Extract the (x, y) coordinate from the center of the cell holding the provided text.  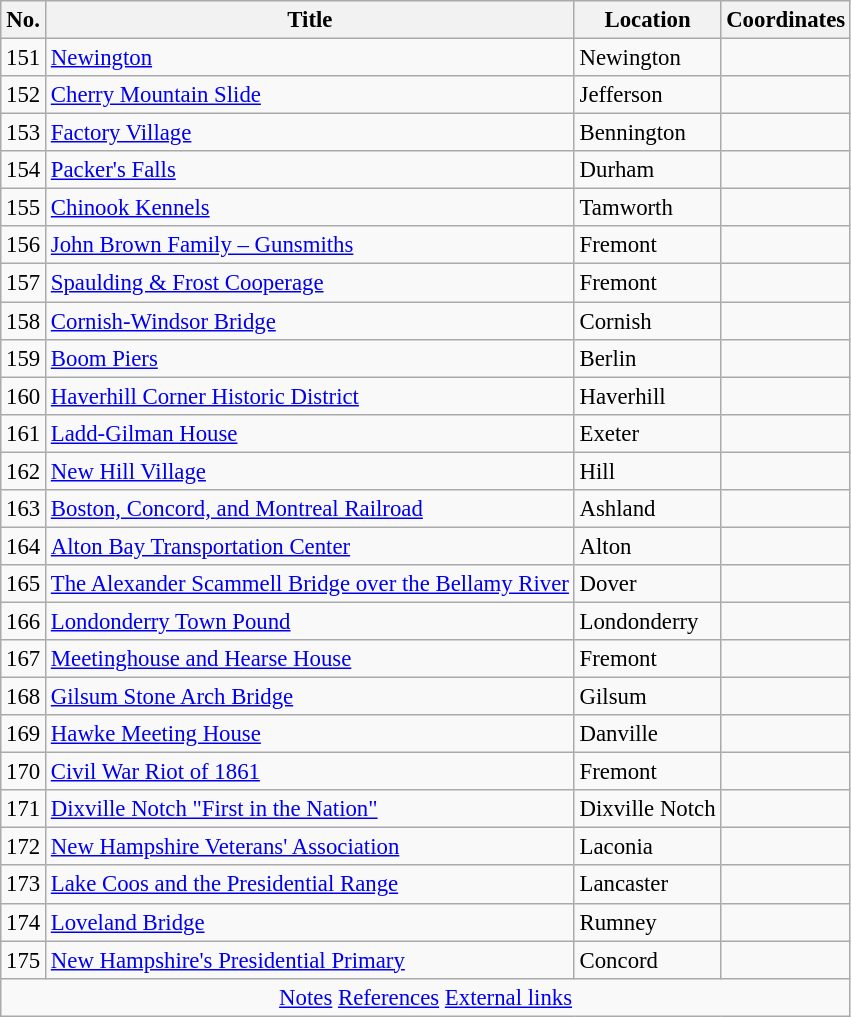
New Hampshire Veterans' Association (310, 847)
162 (24, 471)
174 (24, 922)
Ladd-Gilman House (310, 433)
Lake Coos and the Presidential Range (310, 885)
Londonderry Town Pound (310, 621)
Boston, Concord, and Montreal Railroad (310, 509)
Cornish (648, 321)
167 (24, 659)
Concord (648, 960)
New Hampshire's Presidential Primary (310, 960)
Loveland Bridge (310, 922)
Location (648, 20)
Chinook Kennels (310, 208)
164 (24, 546)
152 (24, 95)
Gilsum (648, 697)
Title (310, 20)
Danville (648, 734)
Durham (648, 170)
Ashland (648, 509)
Meetinghouse and Hearse House (310, 659)
Hawke Meeting House (310, 734)
157 (24, 283)
Hill (648, 471)
Coordinates (786, 20)
159 (24, 358)
Spaulding & Frost Cooperage (310, 283)
Alton (648, 546)
Packer's Falls (310, 170)
Cherry Mountain Slide (310, 95)
Laconia (648, 847)
172 (24, 847)
170 (24, 772)
160 (24, 396)
Lancaster (648, 885)
154 (24, 170)
Rumney (648, 922)
158 (24, 321)
Factory Village (310, 133)
Boom Piers (310, 358)
151 (24, 58)
Londonderry (648, 621)
Jefferson (648, 95)
Exeter (648, 433)
The Alexander Scammell Bridge over the Bellamy River (310, 584)
Cornish-Windsor Bridge (310, 321)
163 (24, 509)
175 (24, 960)
Civil War Riot of 1861 (310, 772)
166 (24, 621)
Bennington (648, 133)
156 (24, 245)
Haverhill Corner Historic District (310, 396)
Dover (648, 584)
171 (24, 809)
Dixville Notch (648, 809)
John Brown Family – Gunsmiths (310, 245)
New Hill Village (310, 471)
Haverhill (648, 396)
161 (24, 433)
No. (24, 20)
155 (24, 208)
169 (24, 734)
Dixville Notch "First in the Nation" (310, 809)
165 (24, 584)
Gilsum Stone Arch Bridge (310, 697)
173 (24, 885)
Alton Bay Transportation Center (310, 546)
168 (24, 697)
Berlin (648, 358)
Tamworth (648, 208)
153 (24, 133)
Notes References External links (426, 997)
